From the cell containing the given text, extract its center point as [X, Y] coordinate. 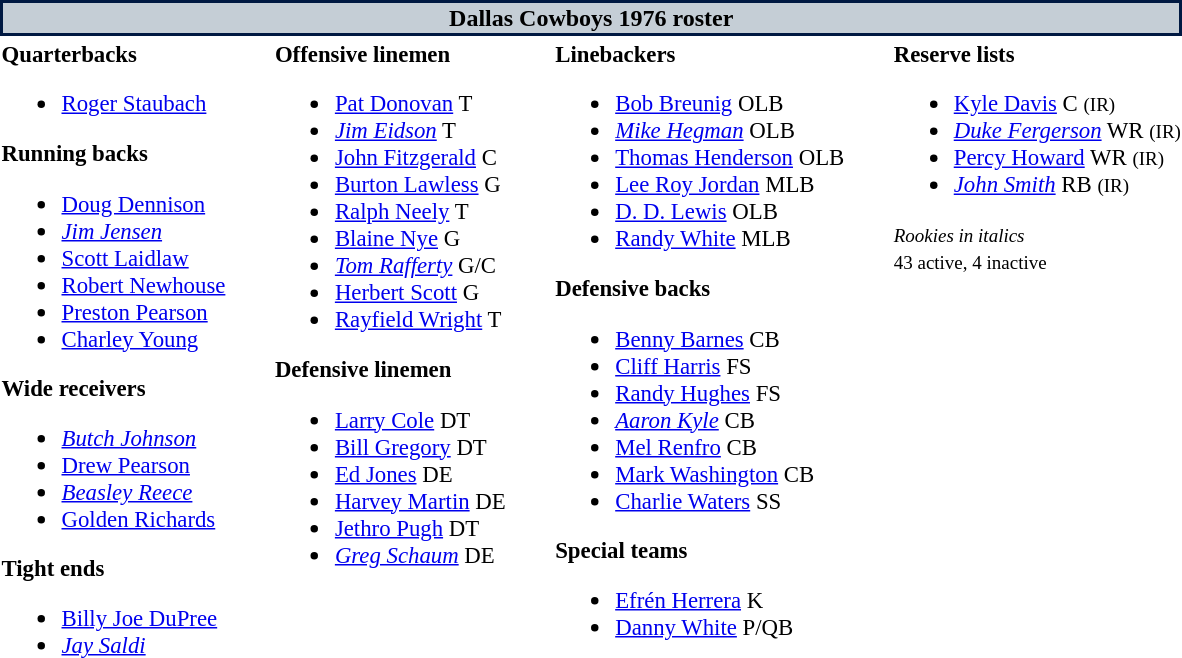
Dallas Cowboys 1976 roster [591, 18]
